Capture the cell that displays the provided text and extract its [X, Y] central coordinate. 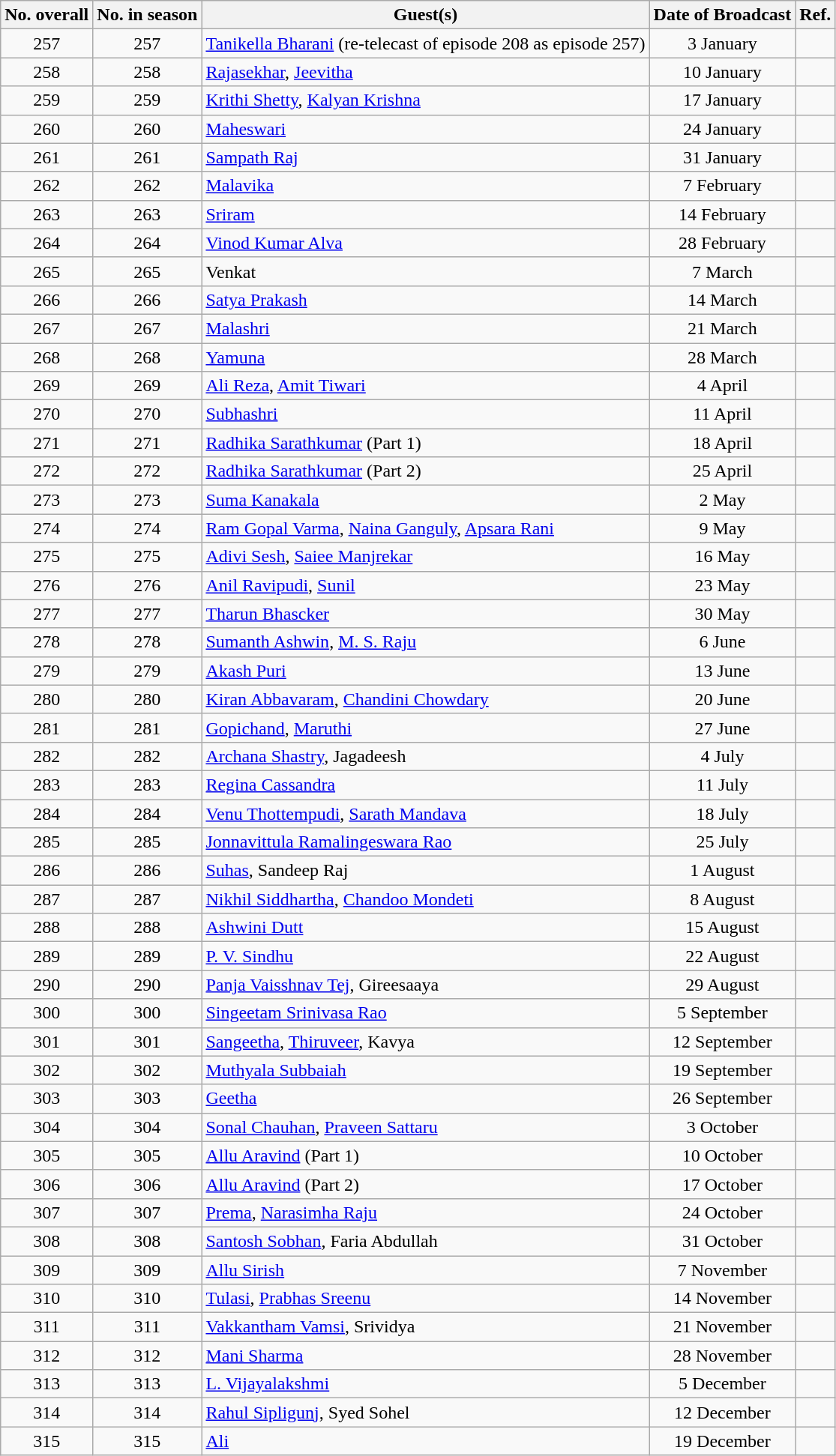
11 April [723, 414]
5 September [723, 1013]
19 September [723, 1070]
Singeetam Srinivasa Rao [426, 1013]
22 August [723, 956]
Allu Aravind (Part 1) [426, 1156]
28 March [723, 357]
Kiran Abbavaram, Chandini Chowdary [426, 699]
Ali Reza, Amit Tiwari [426, 386]
Gopichand, Maruthi [426, 728]
Radhika Sarathkumar (Part 1) [426, 443]
2 May [723, 500]
Akash Puri [426, 671]
1 August [723, 871]
Sampath Raj [426, 157]
Yamuna [426, 357]
18 July [723, 813]
Rahul Sipligunj, Syed Sohel [426, 1413]
Geetha [426, 1099]
17 October [723, 1184]
28 February [723, 243]
Vakkantham Vamsi, Srividya [426, 1327]
4 July [723, 756]
5 December [723, 1384]
29 August [723, 985]
Anil Ravipudi, Sunil [426, 585]
Malavika [426, 186]
Sriram [426, 214]
Venu Thottempudi, Sarath Mandava [426, 813]
12 December [723, 1413]
18 April [723, 443]
10 January [723, 72]
Ali [426, 1441]
Vinod Kumar Alva [426, 243]
Nikhil Siddhartha, Chandoo Mondeti [426, 899]
31 October [723, 1241]
30 May [723, 614]
28 November [723, 1356]
Allu Aravind (Part 2) [426, 1184]
Muthyala Subbaiah [426, 1070]
Suma Kanakala [426, 500]
Tanikella Bharani (re-telecast of episode 208 as episode 257) [426, 43]
21 March [723, 328]
Prema, Narasimha Raju [426, 1212]
15 August [723, 928]
10 October [723, 1156]
7 March [723, 271]
17 January [723, 100]
14 February [723, 214]
24 January [723, 129]
Jonnavittula Ramalingeswara Rao [426, 842]
25 April [723, 471]
Tharun Bhascker [426, 614]
Ram Gopal Varma, Naina Ganguly, Apsara Rani [426, 528]
Allu Sirish [426, 1270]
26 September [723, 1099]
Venkat [426, 271]
Mani Sharma [426, 1356]
Adivi Sesh, Saiee Manjrekar [426, 557]
Date of Broadcast [723, 15]
L. Vijayalakshmi [426, 1384]
Panja Vaisshnav Tej, Gireesaaya [426, 985]
7 February [723, 186]
3 October [723, 1127]
Archana Shastry, Jagadeesh [426, 756]
14 March [723, 300]
Guest(s) [426, 15]
23 May [723, 585]
8 August [723, 899]
Santosh Sobhan, Faria Abdullah [426, 1241]
Rajasekhar, Jeevitha [426, 72]
31 January [723, 157]
Maheswari [426, 129]
Satya Prakash [426, 300]
16 May [723, 557]
21 November [723, 1327]
27 June [723, 728]
25 July [723, 842]
12 September [723, 1042]
No. in season [147, 15]
6 June [723, 642]
Malashri [426, 328]
Sonal Chauhan, Praveen Sattaru [426, 1127]
Tulasi, Prabhas Sreenu [426, 1299]
Subhashri [426, 414]
Regina Cassandra [426, 785]
Ashwini Dutt [426, 928]
Suhas, Sandeep Raj [426, 871]
Radhika Sarathkumar (Part 2) [426, 471]
P. V. Sindhu [426, 956]
13 June [723, 671]
24 October [723, 1212]
Sumanth Ashwin, M. S. Raju [426, 642]
No. overall [46, 15]
4 April [723, 386]
9 May [723, 528]
20 June [723, 699]
Sangeetha, Thiruveer, Kavya [426, 1042]
19 December [723, 1441]
Ref. [816, 15]
Krithi Shetty, Kalyan Krishna [426, 100]
7 November [723, 1270]
11 July [723, 785]
14 November [723, 1299]
3 January [723, 43]
